Scan for the cell matching the given text and deliver its (X, Y) coordinate at center. 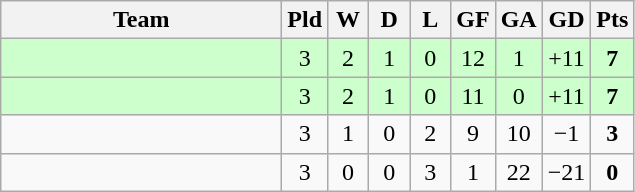
D (390, 20)
W (348, 20)
22 (518, 172)
GD (566, 20)
L (430, 20)
GA (518, 20)
−1 (566, 134)
Pts (612, 20)
GF (473, 20)
−21 (566, 172)
Pld (305, 20)
Team (142, 20)
11 (473, 96)
12 (473, 58)
9 (473, 134)
10 (518, 134)
